Detect which cell encompasses the target text, then output its [X, Y] center coordinate. 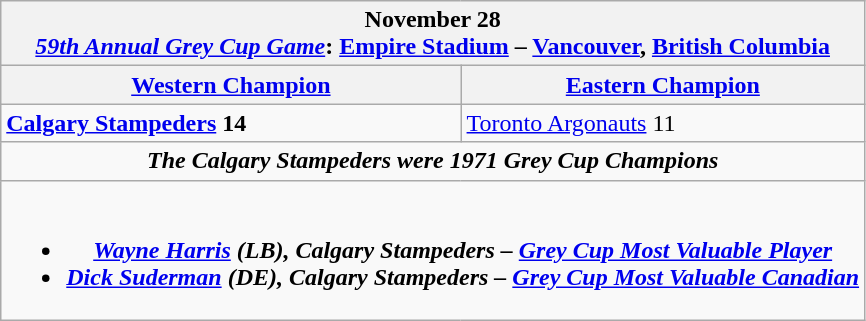
November 2859th Annual Grey Cup Game: Empire Stadium – Vancouver, British Columbia [433, 34]
Wayne Harris (LB), Calgary Stampeders – Grey Cup Most Valuable PlayerDick Suderman (DE), Calgary Stampeders – Grey Cup Most Valuable Canadian [433, 250]
The Calgary Stampeders were 1971 Grey Cup Champions [433, 161]
Calgary Stampeders 14 [231, 123]
Toronto Argonauts 11 [663, 123]
Western Champion [231, 85]
Eastern Champion [663, 85]
